Search for the cell housing the specified text and yield its [X, Y] center coordinate. 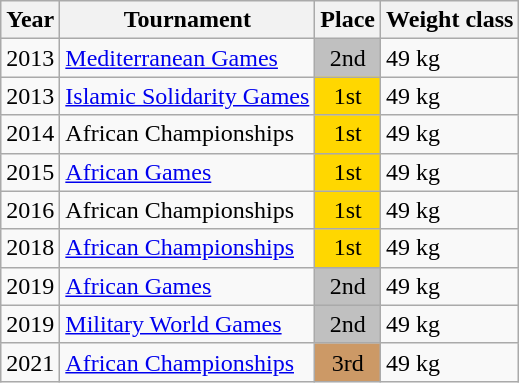
Military World Games [188, 324]
2015 [30, 172]
Islamic Solidarity Games [188, 96]
Tournament [188, 20]
2021 [30, 362]
Mediterranean Games [188, 58]
Weight class [450, 20]
2018 [30, 248]
Place [348, 20]
Year [30, 20]
2014 [30, 134]
3rd [348, 362]
2016 [30, 210]
